Provide the (X, Y) coordinate of the cell's center where the given text is located.  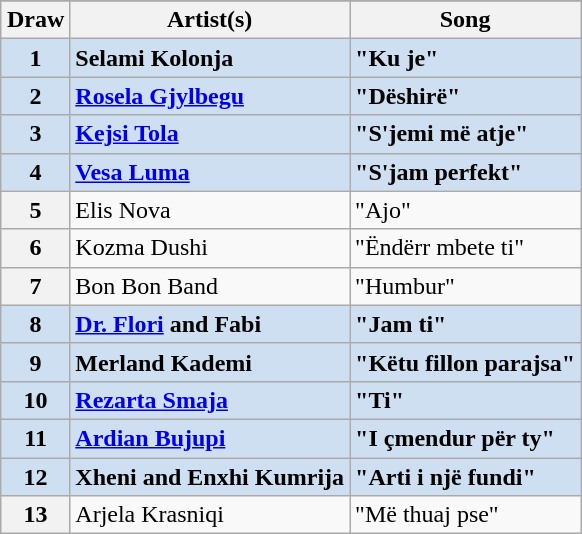
"Ku je" (466, 58)
13 (35, 515)
9 (35, 362)
Vesa Luma (210, 172)
"S'jemi më atje" (466, 134)
Selami Kolonja (210, 58)
Dr. Flori and Fabi (210, 324)
"I çmendur për ty" (466, 438)
Artist(s) (210, 20)
"Dëshirë" (466, 96)
"S'jam perfekt" (466, 172)
Rosela Gjylbegu (210, 96)
"Ti" (466, 400)
Kozma Dushi (210, 248)
Xheni and Enxhi Kumrija (210, 477)
Arjela Krasniqi (210, 515)
Merland Kademi (210, 362)
1 (35, 58)
"Këtu fillon parajsa" (466, 362)
"Ajo" (466, 210)
"Arti i një fundi" (466, 477)
Rezarta Smaja (210, 400)
"Humbur" (466, 286)
Bon Bon Band (210, 286)
2 (35, 96)
3 (35, 134)
"Jam ti" (466, 324)
5 (35, 210)
Ardian Bujupi (210, 438)
4 (35, 172)
Song (466, 20)
"Më thuaj pse" (466, 515)
Elis Nova (210, 210)
6 (35, 248)
11 (35, 438)
"Ëndërr mbete ti" (466, 248)
7 (35, 286)
12 (35, 477)
8 (35, 324)
10 (35, 400)
Kejsi Tola (210, 134)
Draw (35, 20)
